Capture the cell that displays the provided text and extract its (x, y) central coordinate. 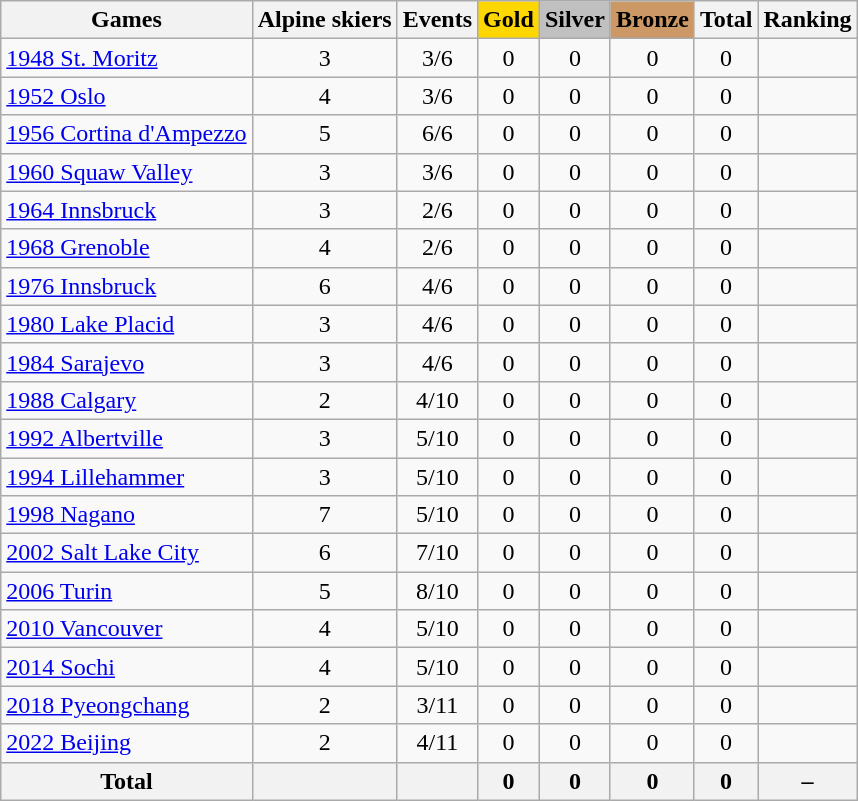
1994 Lillehammer (126, 477)
7/10 (437, 553)
8/10 (437, 591)
1976 Innsbruck (126, 286)
2018 Pyeongchang (126, 705)
4/10 (437, 400)
1984 Sarajevo (126, 362)
3/11 (437, 705)
2006 Turin (126, 591)
1968 Grenoble (126, 248)
1998 Nagano (126, 515)
Gold (509, 20)
2002 Salt Lake City (126, 553)
1952 Oslo (126, 96)
4/11 (437, 743)
Games (126, 20)
1964 Innsbruck (126, 210)
6/6 (437, 134)
1956 Cortina d'Ampezzo (126, 134)
2010 Vancouver (126, 629)
Ranking (808, 20)
Bronze (652, 20)
1992 Albertville (126, 438)
1980 Lake Placid (126, 324)
Alpine skiers (324, 20)
2014 Sochi (126, 667)
1960 Squaw Valley (126, 172)
1948 St. Moritz (126, 58)
2022 Beijing (126, 743)
– (808, 781)
7 (324, 515)
Events (437, 20)
Silver (574, 20)
1988 Calgary (126, 400)
